Return the (x, y) coordinate for the center point of the cell that contains the specified text.  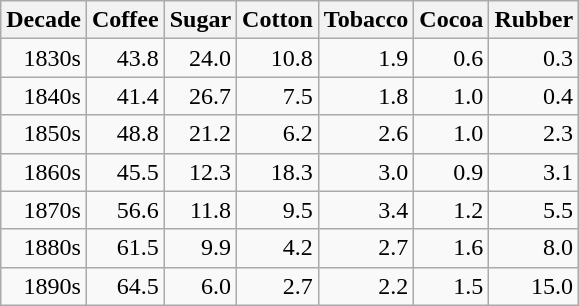
9.9 (200, 248)
7.5 (278, 96)
9.5 (278, 210)
1.6 (452, 248)
6.0 (200, 286)
1.2 (452, 210)
15.0 (534, 286)
2.2 (366, 286)
1850s (44, 134)
48.8 (125, 134)
18.3 (278, 172)
1.8 (366, 96)
Cotton (278, 20)
2.6 (366, 134)
1890s (44, 286)
21.2 (200, 134)
4.2 (278, 248)
12.3 (200, 172)
10.8 (278, 58)
0.9 (452, 172)
Rubber (534, 20)
45.5 (125, 172)
3.1 (534, 172)
1840s (44, 96)
1880s (44, 248)
43.8 (125, 58)
Coffee (125, 20)
0.6 (452, 58)
61.5 (125, 248)
6.2 (278, 134)
1.5 (452, 286)
1870s (44, 210)
3.4 (366, 210)
64.5 (125, 286)
41.4 (125, 96)
2.3 (534, 134)
1.9 (366, 58)
8.0 (534, 248)
5.5 (534, 210)
26.7 (200, 96)
1830s (44, 58)
0.4 (534, 96)
0.3 (534, 58)
Tobacco (366, 20)
Sugar (200, 20)
1860s (44, 172)
3.0 (366, 172)
56.6 (125, 210)
Cocoa (452, 20)
11.8 (200, 210)
Decade (44, 20)
24.0 (200, 58)
